Scan for the cell matching the given text and deliver its [x, y] coordinate at center. 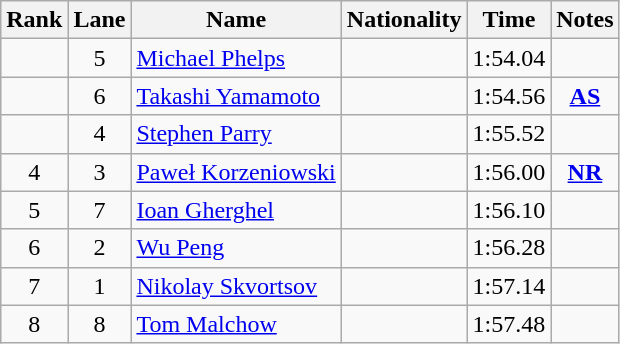
3 [100, 172]
1:56.00 [509, 172]
Ioan Gherghel [236, 210]
Stephen Parry [236, 134]
NR [585, 172]
1:56.28 [509, 248]
Notes [585, 20]
Nationality [404, 20]
Name [236, 20]
Nikolay Skvortsov [236, 286]
1:56.10 [509, 210]
Time [509, 20]
Rank [34, 20]
Wu Peng [236, 248]
1:54.04 [509, 58]
1 [100, 286]
1:55.52 [509, 134]
1:57.14 [509, 286]
1:54.56 [509, 96]
Michael Phelps [236, 58]
AS [585, 96]
2 [100, 248]
Paweł Korzeniowski [236, 172]
Tom Malchow [236, 324]
Takashi Yamamoto [236, 96]
Lane [100, 20]
1:57.48 [509, 324]
